Scan for the cell matching the given text and deliver its (x, y) coordinate at center. 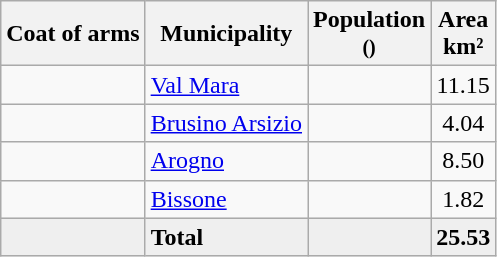
Arogno (226, 161)
Brusino Arsizio (226, 123)
4.04 (464, 123)
Population() (370, 34)
8.50 (464, 161)
25.53 (464, 237)
Bissone (226, 199)
1.82 (464, 199)
Total (226, 237)
Coat of arms (73, 34)
Municipality (226, 34)
Val Mara (226, 85)
Area km² (464, 34)
11.15 (464, 85)
